Find where the given text appears and provide that cell's center as (x, y) coordinate. 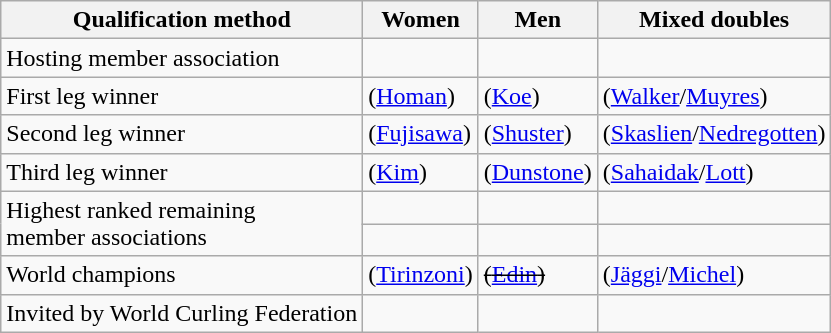
Second leg winner (182, 134)
(Tirinzoni) (421, 275)
Hosting member association (182, 58)
Mixed doubles (714, 20)
Women (421, 20)
Qualification method (182, 20)
(Homan) (421, 96)
(Walker/Muyres) (714, 96)
First leg winner (182, 96)
(Shuster) (538, 134)
Highest ranked remainingmember associations (182, 224)
(Edin) (538, 275)
(Skaslien/Nedregotten) (714, 134)
(Sahaidak/Lott) (714, 172)
(Jäggi/Michel) (714, 275)
World champions (182, 275)
Third leg winner (182, 172)
(Dunstone) (538, 172)
(Kim) (421, 172)
(Fujisawa) (421, 134)
Men (538, 20)
Invited by World Curling Federation (182, 313)
(Koe) (538, 96)
